Search for the cell housing the specified text and yield its (x, y) center coordinate. 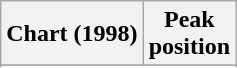
Chart (1998) (72, 34)
Peakposition (189, 34)
